Identify which cell holds the provided text, then report its [X, Y] central coordinate. 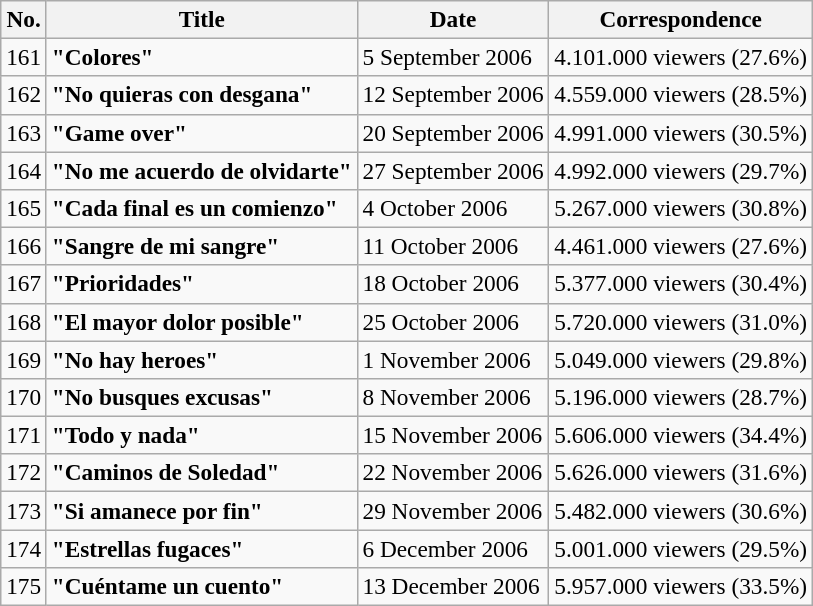
"El mayor dolor posible" [202, 322]
4.992.000 viewers (29.7%) [681, 170]
Date [453, 19]
29 November 2006 [453, 510]
5.720.000 viewers (31.0%) [681, 322]
4.461.000 viewers (27.6%) [681, 246]
169 [24, 359]
8 November 2006 [453, 397]
4.991.000 viewers (30.5%) [681, 133]
22 November 2006 [453, 473]
12 September 2006 [453, 95]
4.559.000 viewers (28.5%) [681, 95]
5.001.000 viewers (29.5%) [681, 548]
"No hay heroes" [202, 359]
"No me acuerdo de olvidarte" [202, 170]
5.377.000 viewers (30.4%) [681, 284]
164 [24, 170]
27 September 2006 [453, 170]
167 [24, 284]
163 [24, 133]
171 [24, 435]
5.957.000 viewers (33.5%) [681, 586]
"Cada final es un comienzo" [202, 208]
161 [24, 57]
5.196.000 viewers (28.7%) [681, 397]
"No busques excusas" [202, 397]
Correspondence [681, 19]
18 October 2006 [453, 284]
5.606.000 viewers (34.4%) [681, 435]
6 December 2006 [453, 548]
170 [24, 397]
165 [24, 208]
20 September 2006 [453, 133]
11 October 2006 [453, 246]
15 November 2006 [453, 435]
"Prioridades" [202, 284]
5.482.000 viewers (30.6%) [681, 510]
162 [24, 95]
"Si amanece por fin" [202, 510]
5.049.000 viewers (29.8%) [681, 359]
"Game over" [202, 133]
"Colores" [202, 57]
166 [24, 246]
174 [24, 548]
175 [24, 586]
"Sangre de mi sangre" [202, 246]
172 [24, 473]
173 [24, 510]
1 November 2006 [453, 359]
Title [202, 19]
5.626.000 viewers (31.6%) [681, 473]
5 September 2006 [453, 57]
"Estrellas fugaces" [202, 548]
168 [24, 322]
"Todo y nada" [202, 435]
"No quieras con desgana" [202, 95]
5.267.000 viewers (30.8%) [681, 208]
No. [24, 19]
"Cuéntame un cuento" [202, 586]
13 December 2006 [453, 586]
4 October 2006 [453, 208]
4.101.000 viewers (27.6%) [681, 57]
"Caminos de Soledad" [202, 473]
25 October 2006 [453, 322]
